Locate the cell with the specified text and output its [X, Y] center coordinate. 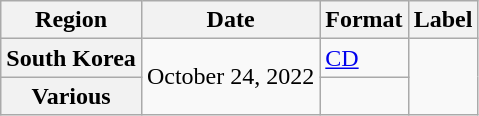
South Korea [72, 58]
October 24, 2022 [230, 77]
Region [72, 20]
Date [230, 20]
CD [364, 58]
Various [72, 96]
Format [364, 20]
Label [443, 20]
